Pinpoint the cell where the given text exists, returning its [X, Y] midpoint coordinate. 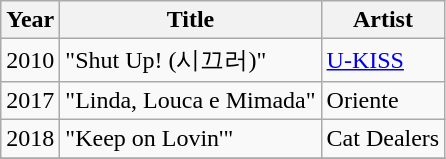
"Keep on Lovin'" [190, 138]
Title [190, 20]
"Linda, Louca e Mimada" [190, 100]
Year [30, 20]
Artist [383, 20]
U-KISS [383, 60]
Oriente [383, 100]
2010 [30, 60]
2017 [30, 100]
"Shut Up! (시끄러)" [190, 60]
2018 [30, 138]
Cat Dealers [383, 138]
